Pinpoint the cell where the given text exists, returning its [X, Y] midpoint coordinate. 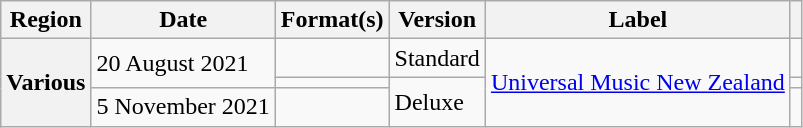
Standard [437, 58]
Format(s) [332, 20]
Version [437, 20]
5 November 2021 [183, 107]
Various [46, 82]
Universal Music New Zealand [638, 82]
Label [638, 20]
Date [183, 20]
20 August 2021 [183, 64]
Deluxe [437, 102]
Region [46, 20]
